Scan for the cell matching the given text and deliver its (x, y) coordinate at center. 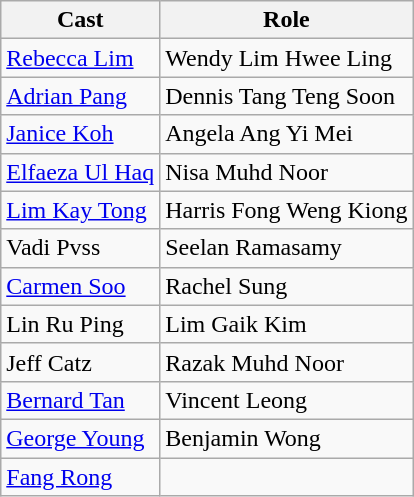
Jeff Catz (80, 362)
Lim Kay Tong (80, 210)
Seelan Ramasamy (286, 248)
Lim Gaik Kim (286, 324)
Elfaeza Ul Haq (80, 172)
Carmen Soo (80, 286)
Vincent Leong (286, 400)
Lin Ru Ping (80, 324)
Angela Ang Yi Mei (286, 134)
Role (286, 20)
Benjamin Wong (286, 438)
Bernard Tan (80, 400)
Nisa Muhd Noor (286, 172)
Razak Muhd Noor (286, 362)
Rebecca Lim (80, 58)
George Young (80, 438)
Cast (80, 20)
Janice Koh (80, 134)
Vadi Pvss (80, 248)
Rachel Sung (286, 286)
Fang Rong (80, 477)
Wendy Lim Hwee Ling (286, 58)
Harris Fong Weng Kiong (286, 210)
Dennis Tang Teng Soon (286, 96)
Adrian Pang (80, 96)
